Scan for the cell matching the given text and deliver its (x, y) coordinate at center. 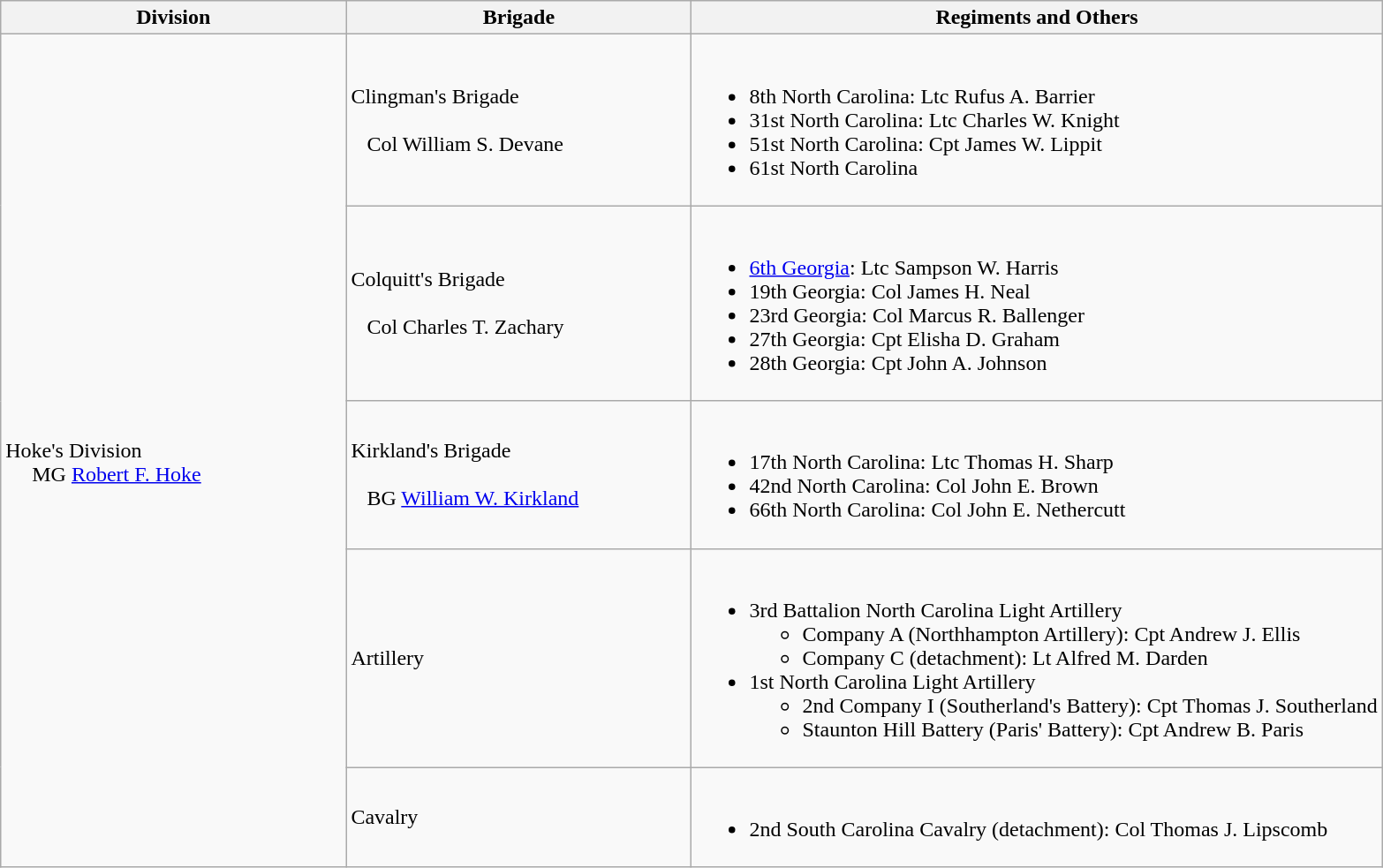
Division (173, 18)
17th North Carolina: Ltc Thomas H. Sharp42nd North Carolina: Col John E. Brown66th North Carolina: Col John E. Nethercutt (1037, 475)
8th North Carolina: Ltc Rufus A. Barrier31st North Carolina: Ltc Charles W. Knight51st North Carolina: Cpt James W. Lippit61st North Carolina (1037, 120)
Hoke's Division MG Robert F. Hoke (173, 450)
2nd South Carolina Cavalry (detachment): Col Thomas J. Lipscomb (1037, 818)
Regiments and Others (1037, 18)
Kirkland's Brigade BG William W. Kirkland (519, 475)
Cavalry (519, 818)
Artillery (519, 658)
Colquitt's Brigade Col Charles T. Zachary (519, 304)
Brigade (519, 18)
Clingman's Brigade Col William S. Devane (519, 120)
